For the text-containing cell, return its midpoint in [x, y] coordinate format. 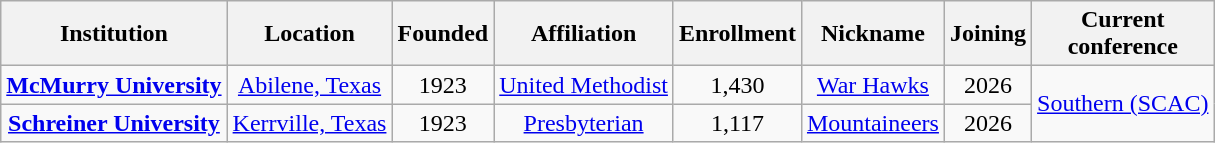
Schreiner University [114, 123]
Nickname [872, 34]
Mountaineers [872, 123]
Affiliation [584, 34]
McMurry University [114, 85]
Location [310, 34]
1,430 [737, 85]
Presbyterian [584, 123]
Currentconference [1123, 34]
United Methodist [584, 85]
Southern (SCAC) [1123, 104]
1,117 [737, 123]
Abilene, Texas [310, 85]
Institution [114, 34]
War Hawks [872, 85]
Enrollment [737, 34]
Kerrville, Texas [310, 123]
Founded [443, 34]
Joining [988, 34]
